Capture the cell that displays the provided text and extract its (X, Y) central coordinate. 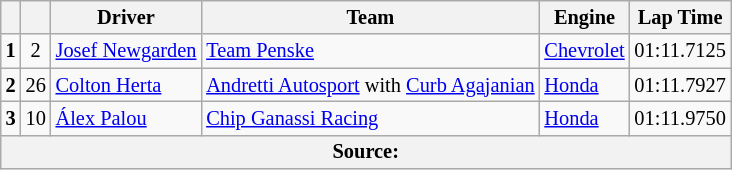
Driver (126, 17)
Source: (366, 152)
01:11.7125 (680, 51)
Engine (584, 17)
Josef Newgarden (126, 51)
Team (370, 17)
Álex Palou (126, 118)
Chevrolet (584, 51)
3 (11, 118)
Team Penske (370, 51)
1 (11, 51)
Lap Time (680, 17)
26 (36, 85)
01:11.7927 (680, 85)
10 (36, 118)
01:11.9750 (680, 118)
Andretti Autosport with Curb Agajanian (370, 85)
Chip Ganassi Racing (370, 118)
Colton Herta (126, 85)
